Extract the (x, y) coordinate from the center of the cell holding the provided text.  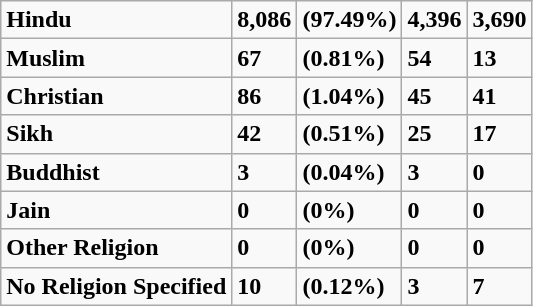
45 (434, 96)
17 (500, 134)
Hindu (116, 20)
(0.12%) (350, 286)
(0.81%) (350, 58)
Other Religion (116, 248)
Jain (116, 210)
13 (500, 58)
67 (264, 58)
(97.49%) (350, 20)
54 (434, 58)
No Religion Specified (116, 286)
(1.04%) (350, 96)
Sikh (116, 134)
4,396 (434, 20)
(0.04%) (350, 172)
Buddhist (116, 172)
3,690 (500, 20)
86 (264, 96)
10 (264, 286)
(0.51%) (350, 134)
Muslim (116, 58)
25 (434, 134)
Christian (116, 96)
41 (500, 96)
8,086 (264, 20)
42 (264, 134)
7 (500, 286)
